Locate the cell with the specified text and output its (x, y) center coordinate. 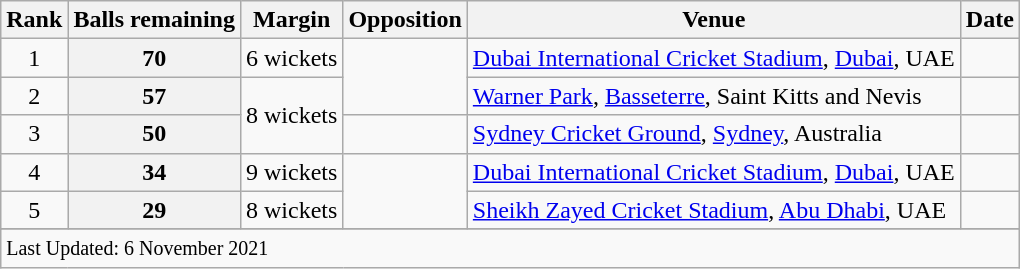
9 wickets (291, 172)
4 (34, 172)
Last Updated: 6 November 2021 (510, 248)
3 (34, 134)
5 (34, 210)
29 (154, 210)
Margin (291, 20)
2 (34, 96)
70 (154, 58)
Opposition (405, 20)
Warner Park, Basseterre, Saint Kitts and Nevis (714, 96)
Balls remaining (154, 20)
34 (154, 172)
Rank (34, 20)
6 wickets (291, 58)
Sheikh Zayed Cricket Stadium, Abu Dhabi, UAE (714, 210)
1 (34, 58)
50 (154, 134)
Sydney Cricket Ground, Sydney, Australia (714, 134)
57 (154, 96)
Date (990, 20)
Venue (714, 20)
